Output the [X, Y] coordinate of the center of the cell containing the given text.  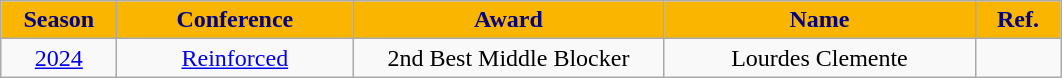
Lourdes Clemente [820, 58]
Award [508, 20]
Season [59, 20]
2024 [59, 58]
Ref. [1018, 20]
Reinforced [235, 58]
2nd Best Middle Blocker [508, 58]
Conference [235, 20]
Name [820, 20]
